Pinpoint the cell where the given text exists, returning its (x, y) midpoint coordinate. 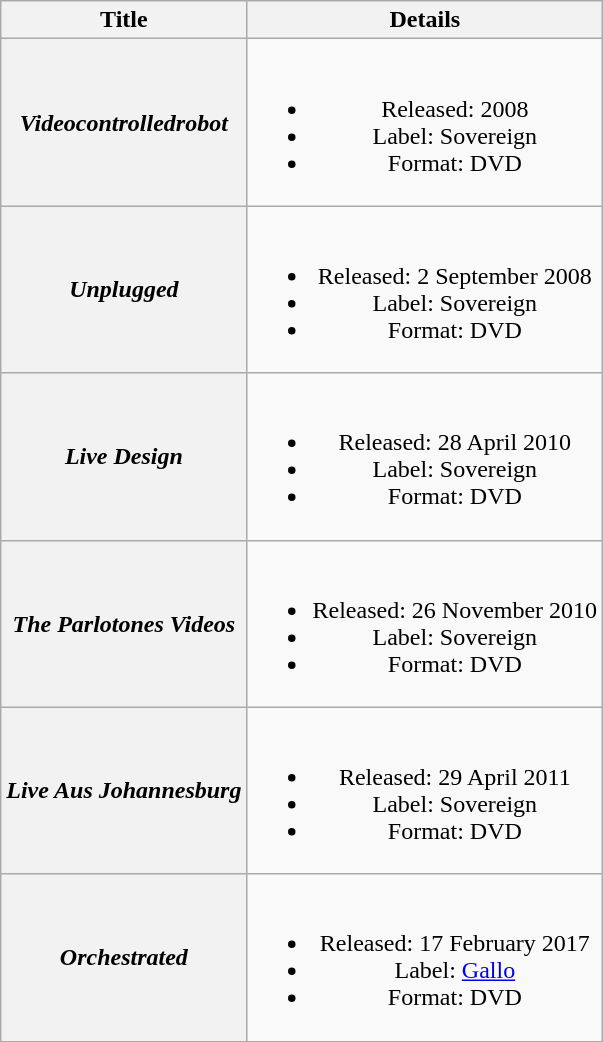
Released: 28 April 2010Label: SovereignFormat: DVD (425, 456)
Released: 2008Label: SovereignFormat: DVD (425, 122)
Orchestrated (124, 958)
Live Design (124, 456)
Live Aus Johannesburg (124, 790)
Unplugged (124, 290)
Released: 17 February 2017Label: GalloFormat: DVD (425, 958)
Title (124, 20)
The Parlotones Videos (124, 624)
Videocontrolledrobot (124, 122)
Released: 29 April 2011Label: SovereignFormat: DVD (425, 790)
Released: 26 November 2010Label: SovereignFormat: DVD (425, 624)
Details (425, 20)
Released: 2 September 2008Label: SovereignFormat: DVD (425, 290)
